Output the (x, y) coordinate of the center of the cell containing the given text.  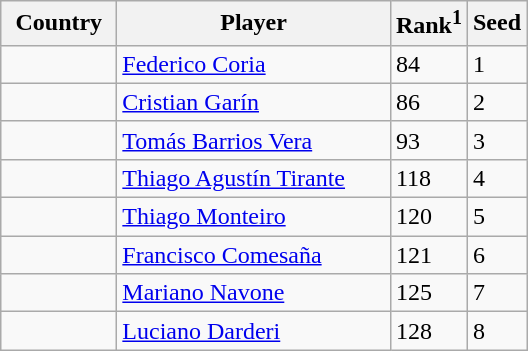
93 (428, 140)
Thiago Monteiro (254, 217)
118 (428, 178)
2 (496, 102)
86 (428, 102)
5 (496, 217)
Mariano Navone (254, 293)
Luciano Darderi (254, 331)
120 (428, 217)
7 (496, 293)
4 (496, 178)
Rank1 (428, 24)
84 (428, 64)
Player (254, 24)
Cristian Garín (254, 102)
Francisco Comesaña (254, 255)
Seed (496, 24)
Tomás Barrios Vera (254, 140)
125 (428, 293)
121 (428, 255)
128 (428, 331)
3 (496, 140)
Thiago Agustín Tirante (254, 178)
Country (59, 24)
8 (496, 331)
1 (496, 64)
6 (496, 255)
Federico Coria (254, 64)
